Return the (x, y) coordinate for the center point of the cell that contains the specified text.  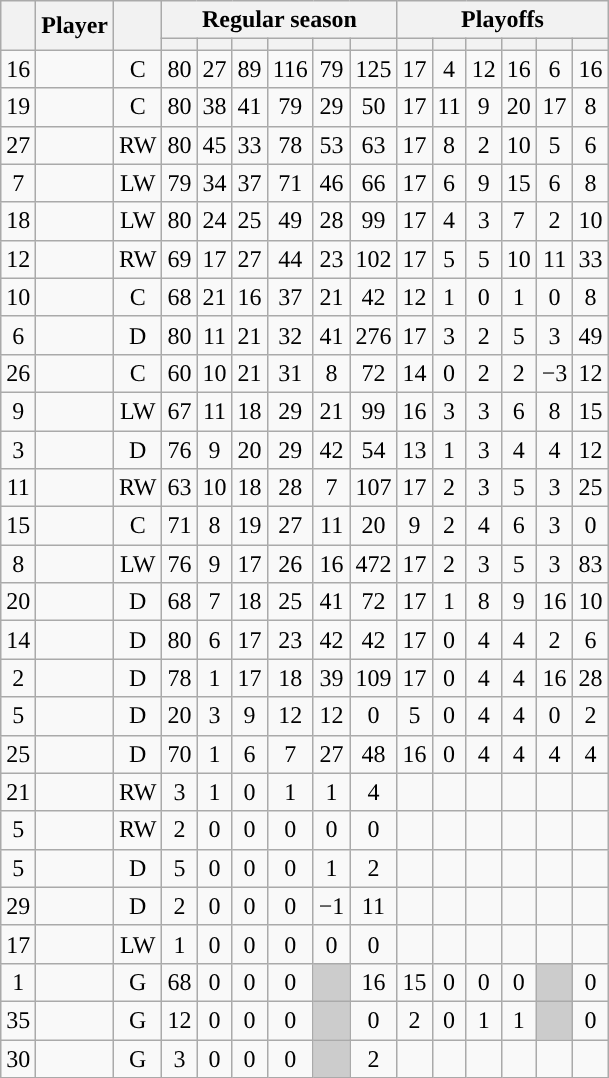
54 (374, 449)
45 (214, 145)
48 (374, 754)
32 (290, 335)
125 (374, 69)
66 (374, 183)
38 (214, 107)
276 (374, 335)
34 (214, 183)
35 (18, 1020)
−3 (554, 373)
60 (180, 373)
39 (332, 678)
Regular season (280, 20)
83 (590, 564)
30 (18, 1059)
109 (374, 678)
13 (414, 449)
53 (332, 145)
50 (374, 107)
67 (180, 411)
102 (374, 259)
−1 (332, 906)
44 (290, 259)
116 (290, 69)
Player (75, 26)
46 (332, 183)
31 (290, 373)
89 (250, 69)
24 (214, 221)
107 (374, 488)
472 (374, 564)
70 (180, 754)
Playoffs (502, 20)
69 (180, 259)
